Extract the (x, y) coordinate from the center of the cell holding the provided text.  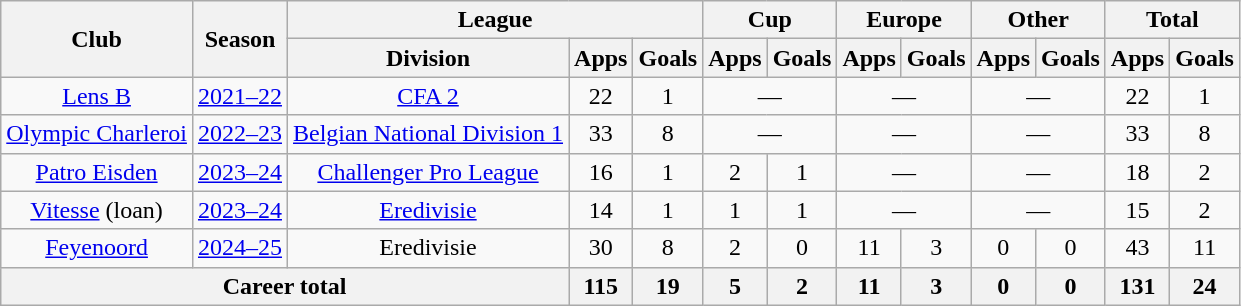
Cup (770, 20)
24 (1205, 286)
14 (601, 210)
Career total (285, 286)
30 (601, 248)
2021–22 (240, 96)
Olympic Charleroi (97, 134)
Total (1172, 20)
2024–25 (240, 248)
Lens B (97, 96)
43 (1137, 248)
Europe (904, 20)
5 (735, 286)
Vitesse (loan) (97, 210)
131 (1137, 286)
19 (668, 286)
Feyenoord (97, 248)
CFA 2 (428, 96)
18 (1137, 172)
Belgian National Division 1 (428, 134)
League (496, 20)
Division (428, 58)
2022–23 (240, 134)
Other (1038, 20)
15 (1137, 210)
Patro Eisden (97, 172)
Club (97, 39)
115 (601, 286)
Challenger Pro League (428, 172)
16 (601, 172)
Season (240, 39)
